Pinpoint the cell where the given text exists, returning its [X, Y] midpoint coordinate. 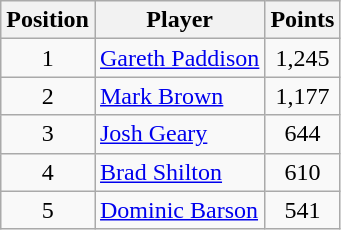
1 [48, 58]
Brad Shilton [179, 172]
3 [48, 134]
1,245 [302, 58]
Points [302, 20]
Gareth Paddison [179, 58]
Position [48, 20]
Josh Geary [179, 134]
Dominic Barson [179, 210]
1,177 [302, 96]
5 [48, 210]
4 [48, 172]
541 [302, 210]
2 [48, 96]
610 [302, 172]
644 [302, 134]
Player [179, 20]
Mark Brown [179, 96]
